Locate the cell with the specified text and output its [x, y] center coordinate. 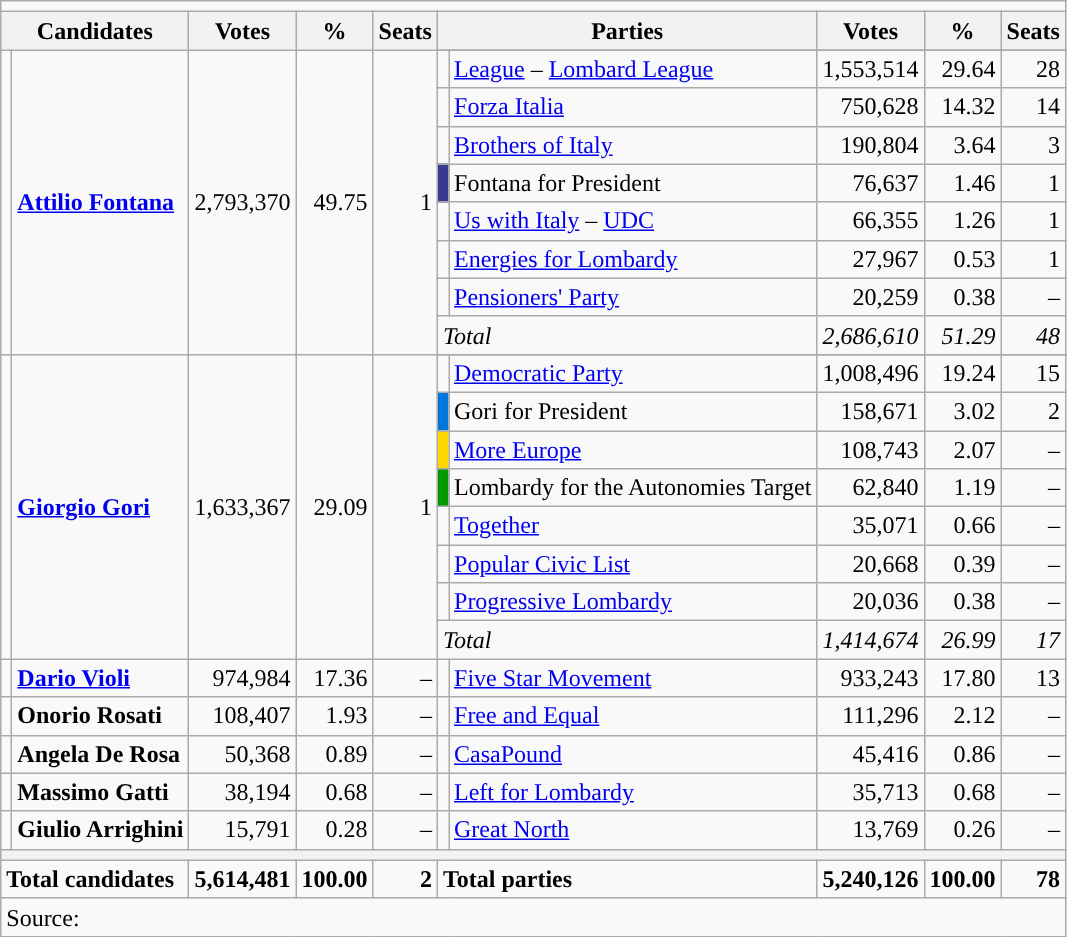
3.02 [962, 411]
Massimo Gatti [100, 792]
76,637 [870, 183]
Fontana for President [632, 183]
Free and Equal [632, 716]
More Europe [632, 449]
15,791 [242, 830]
5,240,126 [870, 879]
Forza Italia [632, 107]
2,793,370 [242, 202]
14 [1033, 107]
1.46 [962, 183]
20,259 [870, 297]
0.89 [334, 754]
51.29 [962, 335]
Angela De Rosa [100, 754]
62,840 [870, 488]
13,769 [870, 830]
3 [1033, 145]
Five Star Movement [632, 678]
Attilio Fontana [100, 202]
Left for Lombardy [632, 792]
5,614,481 [242, 879]
0.26 [962, 830]
29.09 [334, 506]
Gori for President [632, 411]
1,414,674 [870, 640]
Progressive Lombardy [632, 602]
48 [1033, 335]
2,686,610 [870, 335]
158,671 [870, 411]
35,071 [870, 526]
974,984 [242, 678]
1.26 [962, 221]
13 [1033, 678]
50,368 [242, 754]
1,633,367 [242, 506]
190,804 [870, 145]
111,296 [870, 716]
26.99 [962, 640]
Brothers of Italy [632, 145]
0.28 [334, 830]
108,407 [242, 716]
Parties [627, 31]
Popular Civic List [632, 564]
Source: [534, 917]
2.07 [962, 449]
Total parties [627, 879]
Candidates [95, 31]
Onorio Rosati [100, 716]
38,194 [242, 792]
78 [1033, 879]
0.53 [962, 259]
Great North [632, 830]
14.32 [962, 107]
19.24 [962, 373]
17.36 [334, 678]
Total candidates [95, 879]
20,668 [870, 564]
17.80 [962, 678]
CasaPound [632, 754]
17 [1033, 640]
0.39 [962, 564]
League – Lombard League [632, 69]
27,967 [870, 259]
29.64 [962, 69]
Giorgio Gori [100, 506]
66,355 [870, 221]
3.64 [962, 145]
35,713 [870, 792]
0.86 [962, 754]
1,008,496 [870, 373]
49.75 [334, 202]
Lombardy for the Autonomies Target [632, 488]
108,743 [870, 449]
Us with Italy – UDC [632, 221]
Dario Violi [100, 678]
2.12 [962, 716]
Giulio Arrighini [100, 830]
20,036 [870, 602]
Pensioners' Party [632, 297]
45,416 [870, 754]
15 [1033, 373]
Together [632, 526]
1.19 [962, 488]
933,243 [870, 678]
Democratic Party [632, 373]
0.66 [962, 526]
1,553,514 [870, 69]
1.93 [334, 716]
Energies for Lombardy [632, 259]
28 [1033, 69]
750,628 [870, 107]
